Provide the (x, y) coordinate of the cell's center where the given text is located.  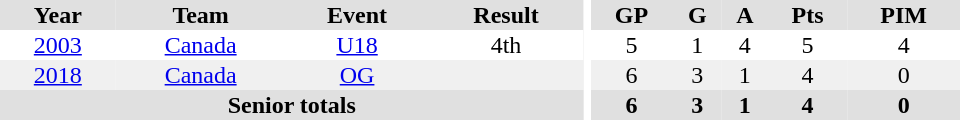
OG (358, 75)
2003 (58, 45)
PIM (904, 15)
G (698, 15)
4th (506, 45)
Senior totals (292, 105)
Pts (808, 15)
Year (58, 15)
Event (358, 15)
2018 (58, 75)
GP (631, 15)
A (745, 15)
U18 (358, 45)
Team (201, 15)
Result (506, 15)
